Detect which cell encompasses the target text, then output its (x, y) center coordinate. 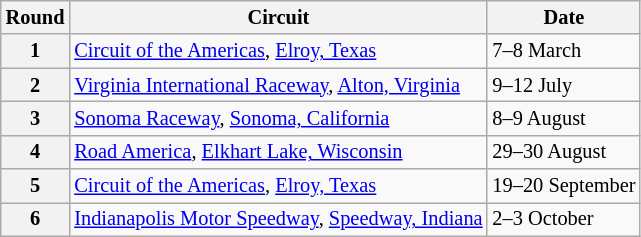
Road America, Elkhart Lake, Wisconsin (278, 152)
2 (36, 85)
Sonoma Raceway, Sonoma, California (278, 118)
8–9 August (564, 118)
19–20 September (564, 186)
7–8 March (564, 51)
9–12 July (564, 85)
Circuit (278, 17)
2–3 October (564, 219)
Date (564, 17)
29–30 August (564, 152)
5 (36, 186)
Virginia International Raceway, Alton, Virginia (278, 85)
1 (36, 51)
6 (36, 219)
3 (36, 118)
4 (36, 152)
Indianapolis Motor Speedway, Speedway, Indiana (278, 219)
Round (36, 17)
